Find where the given text appears and provide that cell's center as (X, Y) coordinate. 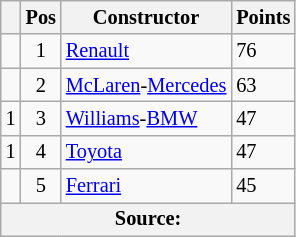
4 (41, 152)
Source: (148, 219)
5 (41, 186)
2 (41, 85)
Williams-BMW (146, 118)
McLaren-Mercedes (146, 85)
Points (263, 17)
Toyota (146, 152)
76 (263, 51)
Pos (41, 17)
63 (263, 85)
Renault (146, 51)
Ferrari (146, 186)
45 (263, 186)
3 (41, 118)
Constructor (146, 17)
